From the cell containing the given text, extract its center point as [X, Y] coordinate. 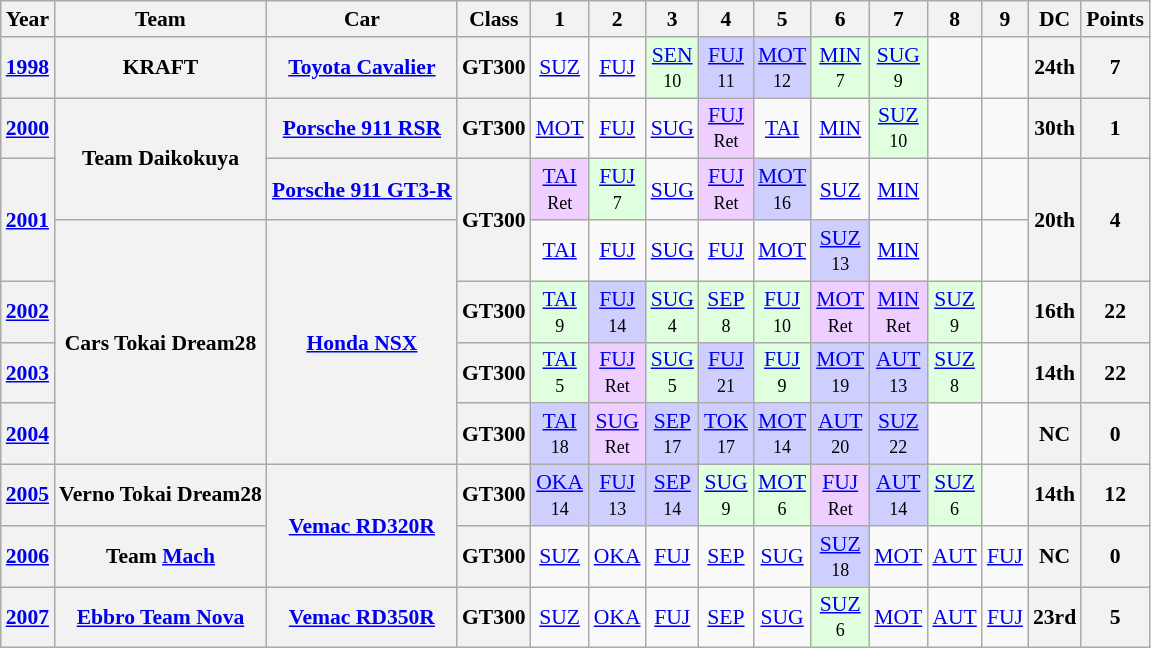
Honda NSX [362, 342]
MIN7 [840, 68]
20th [1054, 220]
Car [362, 19]
2002 [28, 312]
Year [28, 19]
MOT16 [782, 190]
FUJ14 [618, 312]
9 [1005, 19]
SUZ13 [840, 250]
30th [1054, 128]
Team Mach [160, 556]
SEP8 [726, 312]
AUT20 [840, 434]
Cars Tokai Dream28 [160, 342]
SUZ8 [954, 372]
Porsche 911 RSR [362, 128]
Ebbro Team Nova [160, 618]
MOT6 [782, 496]
2004 [28, 434]
SEN10 [672, 68]
FUJ10 [782, 312]
Points [1115, 19]
MOT19 [840, 372]
SUG5 [672, 372]
SEP17 [672, 434]
SUG4 [672, 312]
1998 [28, 68]
2005 [28, 496]
16th [1054, 312]
FUJ21 [726, 372]
FUJ7 [618, 190]
SUZ9 [954, 312]
TAI18 [560, 434]
Vemac RD350R [362, 618]
MOTRet [840, 312]
MOT12 [782, 68]
TAI5 [560, 372]
SUZ10 [898, 128]
AUT13 [898, 372]
KRAFT [160, 68]
MOT14 [782, 434]
SUGRet [618, 434]
2000 [28, 128]
2006 [28, 556]
Class [494, 19]
SUZ22 [898, 434]
12 [1115, 496]
SEP14 [672, 496]
2001 [28, 220]
SUZ18 [840, 556]
8 [954, 19]
TAIRet [560, 190]
FUJ13 [618, 496]
OKA14 [560, 496]
Toyota Cavalier [362, 68]
FUJ9 [782, 372]
23rd [1054, 618]
2 [618, 19]
FUJ11 [726, 68]
MINRet [898, 312]
24th [1054, 68]
3 [672, 19]
2007 [28, 618]
TAI9 [560, 312]
Vemac RD320R [362, 526]
AUT14 [898, 496]
6 [840, 19]
DC [1054, 19]
Team [160, 19]
TOK17 [726, 434]
2003 [28, 372]
Team Daikokuya [160, 159]
Porsche 911 GT3-R [362, 190]
Verno Tokai Dream28 [160, 496]
